From the cell containing the given text, extract its center point as [X, Y] coordinate. 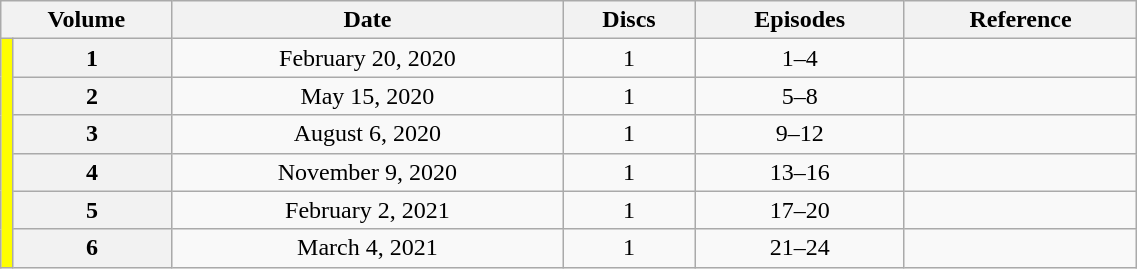
November 9, 2020 [368, 172]
March 4, 2021 [368, 248]
17–20 [800, 210]
Reference [1020, 20]
May 15, 2020 [368, 96]
4 [92, 172]
August 6, 2020 [368, 134]
6 [92, 248]
Discs [629, 20]
3 [92, 134]
2 [92, 96]
5 [92, 210]
February 2, 2021 [368, 210]
Volume [86, 20]
February 20, 2020 [368, 58]
13–16 [800, 172]
21–24 [800, 248]
5–8 [800, 96]
1–4 [800, 58]
9–12 [800, 134]
Date [368, 20]
Episodes [800, 20]
